Detect which cell encompasses the target text, then output its (X, Y) center coordinate. 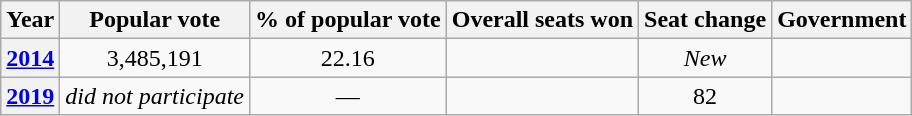
2019 (30, 96)
Overall seats won (542, 20)
Seat change (706, 20)
did not participate (155, 96)
Government (842, 20)
Year (30, 20)
— (348, 96)
3,485,191 (155, 58)
22.16 (348, 58)
2014 (30, 58)
New (706, 58)
Popular vote (155, 20)
% of popular vote (348, 20)
82 (706, 96)
